Search for the cell housing the specified text and yield its (X, Y) center coordinate. 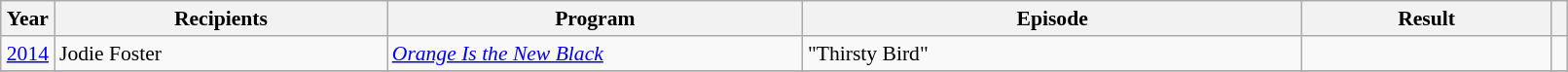
Episode (1053, 18)
Year (27, 18)
Recipients (221, 18)
Orange Is the New Black (596, 54)
2014 (27, 54)
Result (1426, 18)
"Thirsty Bird" (1053, 54)
Jodie Foster (221, 54)
Program (596, 18)
